Return [X, Y] of the center of cell containing provided text 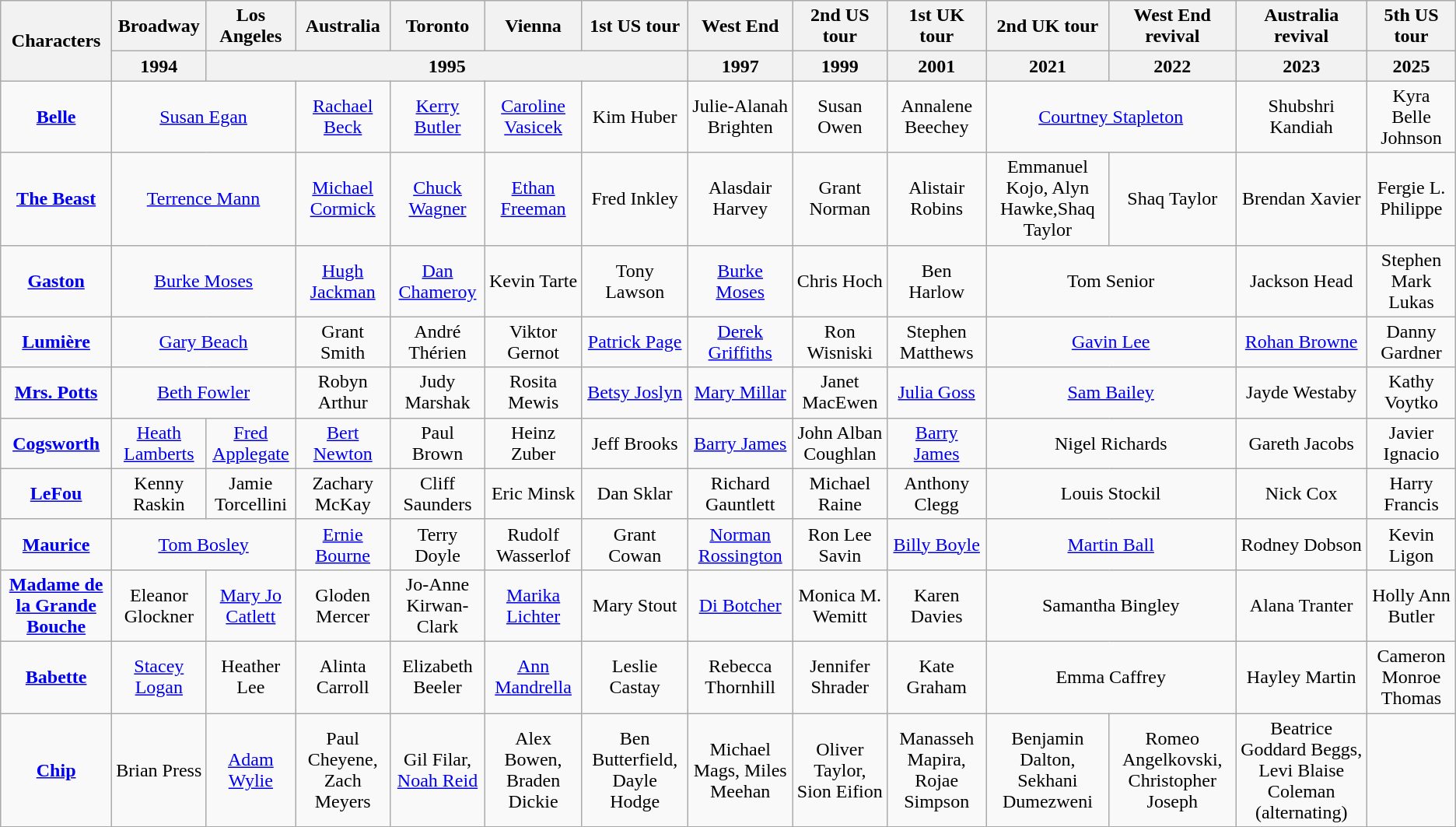
Hugh Jackman [343, 281]
Rachael Beck [343, 117]
Norman Rossington [740, 545]
Ethan Freeman [534, 199]
Toronto [437, 26]
Kathy Voytko [1411, 392]
Eleanor Glockner [159, 605]
Jamie Torcellini [250, 493]
Alistair Robins [936, 199]
Rosita Mewis [534, 392]
Brendan Xavier [1302, 199]
Dan Sklar [635, 493]
West End revival [1173, 26]
Belle [56, 117]
Martin Ball [1111, 545]
Hayley Martin [1302, 677]
Heath Lamberts [159, 443]
Ann Mandrella [534, 677]
Los Angeles [250, 26]
2023 [1302, 66]
Manasseh Mapira, Rojae Simpson [936, 769]
Jackson Head [1302, 281]
Alex Bowen, Braden Dickie [534, 769]
Benjamin Dalton, Sekhani Dumezweni [1048, 769]
2025 [1411, 66]
Paul Brown [437, 443]
Jennifer Shrader [840, 677]
Babette [56, 677]
Rebecca Thornhill [740, 677]
Cliff Saunders [437, 493]
Annalene Beechey [936, 117]
Michael Cormick [343, 199]
Kate Graham [936, 677]
Australia [343, 26]
Tom Senior [1111, 281]
5th US tour [1411, 26]
Nick Cox [1302, 493]
Julie-Alanah Brighten [740, 117]
Holly Ann Butler [1411, 605]
André Thérien [437, 342]
Mrs. Potts [56, 392]
Mary Jo Catlett [250, 605]
Nigel Richards [1111, 443]
Ben Harlow [936, 281]
Danny Gardner [1411, 342]
Australia revival [1302, 26]
Susan Egan [204, 117]
1st US tour [635, 26]
Grant Norman [840, 199]
Alinta Carroll [343, 677]
Romeo Angelkovski, Christopher Joseph [1173, 769]
Judy Marshak [437, 392]
Billy Boyle [936, 545]
2nd US tour [840, 26]
Jayde Westaby [1302, 392]
Fred Applegate [250, 443]
Jo-Anne Kirwan-Clark [437, 605]
Karen Davies [936, 605]
Ron Lee Savin [840, 545]
Rohan Browne [1302, 342]
Stacey Logan [159, 677]
Cogsworth [56, 443]
2021 [1048, 66]
Gary Beach [204, 342]
Kim Huber [635, 117]
Dan Chameroy [437, 281]
Susan Owen [840, 117]
Shaq Taylor [1173, 199]
Fred Inkley [635, 199]
John Alban Coughlan [840, 443]
Derek Griffiths [740, 342]
Ben Butterfield, Dayle Hodge [635, 769]
Heather Lee [250, 677]
Anthony Clegg [936, 493]
Terrence Mann [204, 199]
1997 [740, 66]
Javier Ignacio [1411, 443]
Courtney Stapleton [1111, 117]
Tony Lawson [635, 281]
Caroline Vasicek [534, 117]
2001 [936, 66]
Vienna [534, 26]
Alana Tranter [1302, 605]
LeFou [56, 493]
Tom Bosley [204, 545]
Cameron Monroe Thomas [1411, 677]
Michael Raine [840, 493]
Gaston [56, 281]
Kevin Tarte [534, 281]
Kenny Raskin [159, 493]
Rudolf Wasserlof [534, 545]
Gloden Mercer [343, 605]
Richard Gauntlett [740, 493]
Michael Mags, Miles Meehan [740, 769]
Madame de la Grande Bouche [56, 605]
Emmanuel Kojo, Alyn Hawke,Shaq Taylor [1048, 199]
Broadway [159, 26]
Betsy Joslyn [635, 392]
Beth Fowler [204, 392]
West End [740, 26]
Monica M. Wemitt [840, 605]
Bert Newton [343, 443]
Mary Millar [740, 392]
Gareth Jacobs [1302, 443]
Di Botcher [740, 605]
Oliver Taylor, Sion Eifion [840, 769]
1st UK tour [936, 26]
2022 [1173, 66]
Beatrice Goddard Beggs, Levi Blaise Coleman (alternating) [1302, 769]
Paul Cheyene, Zach Meyers [343, 769]
Gavin Lee [1111, 342]
Leslie Castay [635, 677]
Chip [56, 769]
Emma Caffrey [1111, 677]
Chris Hoch [840, 281]
Terry Doyle [437, 545]
Eric Minsk [534, 493]
Louis Stockil [1111, 493]
Maurice [56, 545]
Stephen Mark Lukas [1411, 281]
Stephen Matthews [936, 342]
Kevin Ligon [1411, 545]
Elizabeth Beeler [437, 677]
Harry Francis [1411, 493]
Grant Cowan [635, 545]
Alasdair Harvey [740, 199]
Brian Press [159, 769]
Ernie Bourne [343, 545]
Rodney Dobson [1302, 545]
Shubshri Kandiah [1302, 117]
1994 [159, 66]
Kerry Butler [437, 117]
Kyra Belle Johnson [1411, 117]
Gil Filar, Noah Reid [437, 769]
Samantha Bingley [1111, 605]
Ron Wisniski [840, 342]
Robyn Arthur [343, 392]
Janet MacEwen [840, 392]
Fergie L. Philippe [1411, 199]
1999 [840, 66]
Julia Goss [936, 392]
The Beast [56, 199]
Characters [56, 40]
1995 [446, 66]
Adam Wylie [250, 769]
Jeff Brooks [635, 443]
Marika Lichter [534, 605]
2nd UK tour [1048, 26]
Sam Bailey [1111, 392]
Patrick Page [635, 342]
Zachary McKay [343, 493]
Lumière [56, 342]
Grant Smith [343, 342]
Viktor Gernot [534, 342]
Mary Stout [635, 605]
Heinz Zuber [534, 443]
Chuck Wagner [437, 199]
